Output the (x, y) coordinate of the center of the cell containing the given text.  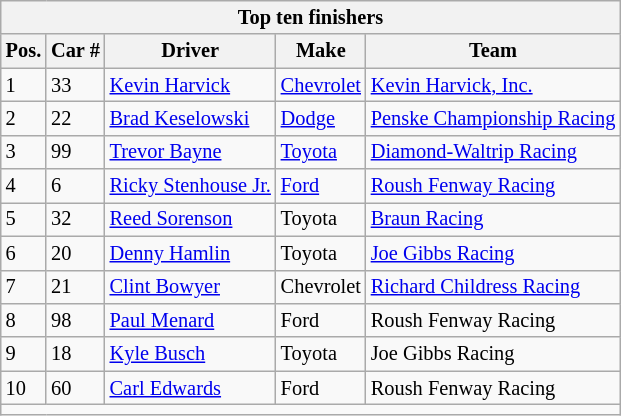
Brad Keselowski (190, 118)
98 (76, 320)
Richard Childress Racing (493, 287)
33 (76, 85)
Reed Sorenson (190, 219)
Penske Championship Racing (493, 118)
1 (24, 85)
Braun Racing (493, 219)
3 (24, 152)
Clint Bowyer (190, 287)
Dodge (321, 118)
Pos. (24, 51)
Driver (190, 51)
Kevin Harvick (190, 85)
4 (24, 186)
8 (24, 320)
5 (24, 219)
20 (76, 253)
Kyle Busch (190, 354)
Team (493, 51)
Top ten finishers (310, 17)
Carl Edwards (190, 388)
Make (321, 51)
2 (24, 118)
Diamond-Waltrip Racing (493, 152)
Kevin Harvick, Inc. (493, 85)
Car # (76, 51)
99 (76, 152)
60 (76, 388)
32 (76, 219)
Trevor Bayne (190, 152)
10 (24, 388)
7 (24, 287)
18 (76, 354)
9 (24, 354)
Ricky Stenhouse Jr. (190, 186)
Paul Menard (190, 320)
22 (76, 118)
21 (76, 287)
Denny Hamlin (190, 253)
